Output the [X, Y] coordinate of the center of the cell containing the given text.  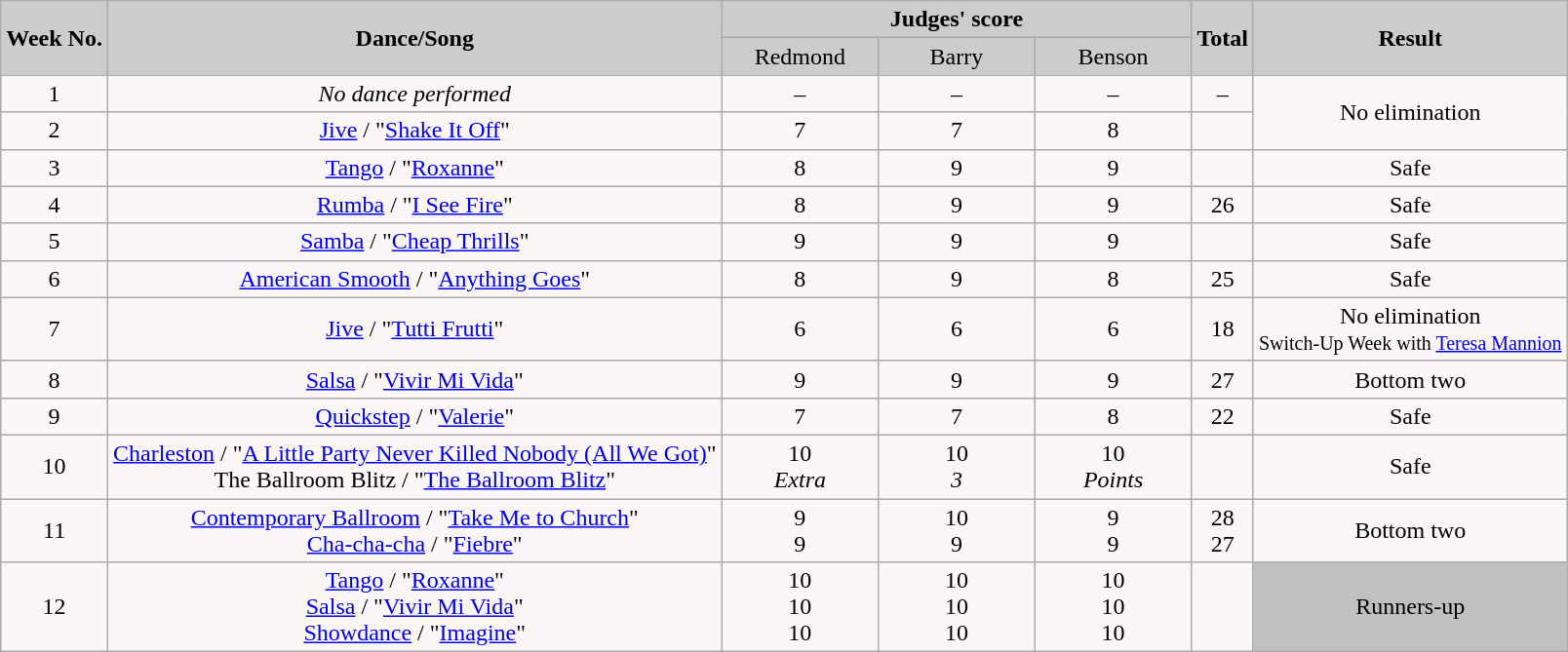
Charleston / "A Little Party Never Killed Nobody (All We Got)"The Ballroom Blitz / "The Ballroom Blitz" [414, 466]
No eliminationSwitch-Up Week with Teresa Mannion [1410, 329]
10 [55, 466]
Total [1223, 38]
Result [1410, 38]
10Extra [800, 466]
25 [1223, 279]
Jive / "Tutti Frutti" [414, 329]
Quickstep / "Valerie" [414, 416]
5 [55, 242]
Tango / "Roxanne"Salsa / "Vivir Mi Vida"Showdance / "Imagine" [414, 607]
2827 [1223, 530]
Dance/Song [414, 38]
Contemporary Ballroom / "Take Me to Church"Cha-cha-cha / "Fiebre" [414, 530]
Tango / "Roxanne" [414, 168]
Runners-up [1410, 607]
3 [55, 168]
No dance performed [414, 94]
18 [1223, 329]
1 [55, 94]
22 [1223, 416]
26 [1223, 205]
Redmond [800, 57]
Judges' score [957, 19]
27 [1223, 379]
10Points [1114, 466]
11 [55, 530]
Rumba / "I See Fire" [414, 205]
4 [55, 205]
103 [958, 466]
American Smooth / "Anything Goes" [414, 279]
12 [55, 607]
Week No. [55, 38]
No elimination [1410, 112]
109 [958, 530]
Salsa / "Vivir Mi Vida" [414, 379]
Benson [1114, 57]
Jive / "Shake It Off" [414, 131]
2 [55, 131]
Barry [958, 57]
Samba / "Cheap Thrills" [414, 242]
